Detect which cell encompasses the target text, then output its [x, y] center coordinate. 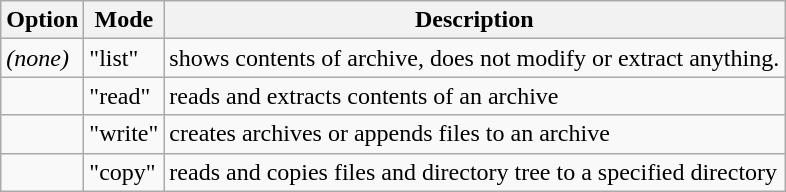
"read" [124, 96]
"list" [124, 58]
"write" [124, 134]
(none) [42, 58]
shows contents of archive, does not modify or extract anything. [474, 58]
Description [474, 20]
Mode [124, 20]
reads and extracts contents of an archive [474, 96]
creates archives or appends files to an archive [474, 134]
reads and copies files and directory tree to a specified directory [474, 172]
Option [42, 20]
"copy" [124, 172]
